Pinpoint the cell where the given text exists, returning its (x, y) midpoint coordinate. 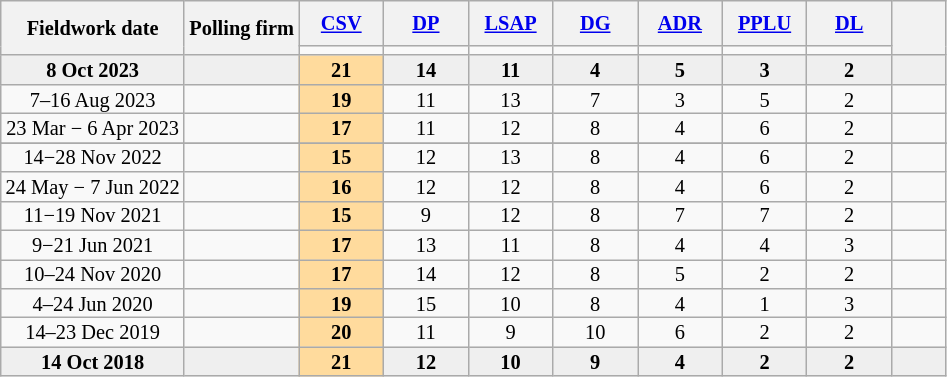
DP (426, 22)
9−21 Jun 2021 (93, 244)
LSAP (510, 22)
8 Oct 2023 (93, 70)
CSV (342, 22)
1 (764, 302)
16 (342, 186)
ADR (680, 22)
23 Mar − 6 Apr 2023 (93, 128)
4–24 Jun 2020 (93, 302)
DL (850, 22)
11−19 Nov 2021 (93, 216)
14–23 Dec 2019 (93, 332)
24 May − 7 Jun 2022 (93, 186)
10–24 Nov 2020 (93, 274)
Fieldwork date (93, 28)
7–16 Aug 2023 (93, 98)
DG (596, 22)
14 Oct 2018 (93, 362)
PPLU (764, 22)
20 (342, 332)
Polling firm (241, 28)
14−28 Nov 2022 (93, 156)
